For the text-containing cell, return its midpoint in (x, y) coordinate format. 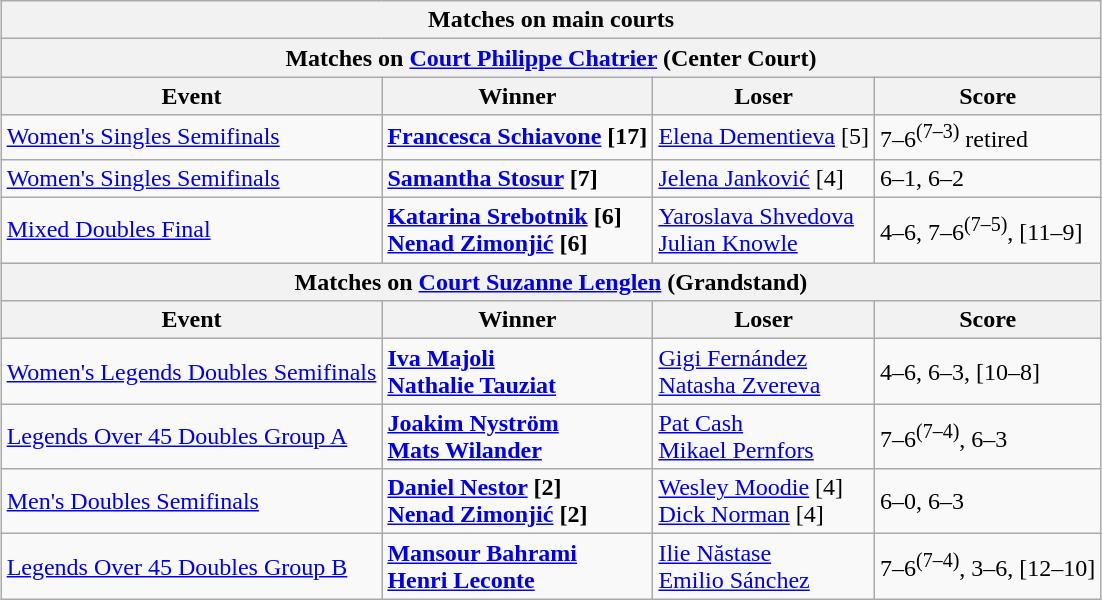
Mansour Bahrami Henri Leconte (518, 566)
Katarina Srebotnik [6] Nenad Zimonjić [6] (518, 230)
Gigi Fernández Natasha Zvereva (764, 372)
Jelena Janković [4] (764, 178)
Matches on Court Suzanne Lenglen (Grandstand) (551, 282)
Pat Cash Mikael Pernfors (764, 436)
Ilie Năstase Emilio Sánchez (764, 566)
Joakim Nyström Mats Wilander (518, 436)
Legends Over 45 Doubles Group A (192, 436)
Matches on main courts (551, 20)
Daniel Nestor [2] Nenad Zimonjić [2] (518, 502)
Elena Dementieva [5] (764, 138)
6–1, 6–2 (988, 178)
Samantha Stosur [7] (518, 178)
Women's Legends Doubles Semifinals (192, 372)
7–6(7–3) retired (988, 138)
Wesley Moodie [4] Dick Norman [4] (764, 502)
Yaroslava Shvedova Julian Knowle (764, 230)
Matches on Court Philippe Chatrier (Center Court) (551, 58)
4–6, 7–6(7–5), [11–9] (988, 230)
Francesca Schiavone [17] (518, 138)
7–6(7–4), 3–6, [12–10] (988, 566)
Men's Doubles Semifinals (192, 502)
4–6, 6–3, [10–8] (988, 372)
Iva Majoli Nathalie Tauziat (518, 372)
7–6(7–4), 6–3 (988, 436)
Mixed Doubles Final (192, 230)
6–0, 6–3 (988, 502)
Legends Over 45 Doubles Group B (192, 566)
